For the text-containing cell, return its midpoint in [x, y] coordinate format. 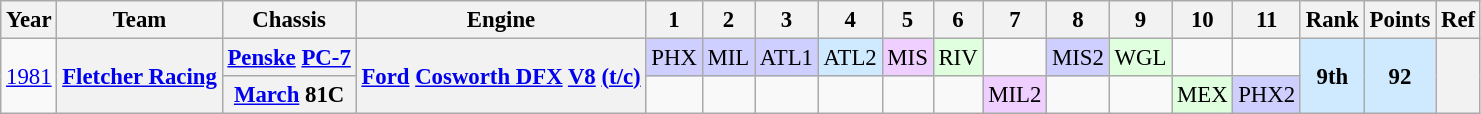
Chassis [289, 20]
7 [1015, 20]
MIS2 [1078, 58]
1981 [29, 76]
5 [908, 20]
MIL [728, 58]
PHX [674, 58]
8 [1078, 20]
PHX2 [1267, 95]
11 [1267, 20]
9th [1332, 76]
Rank [1332, 20]
MIL2 [1015, 95]
Engine [501, 20]
9 [1140, 20]
ATL1 [786, 58]
Ford Cosworth DFX V8 (t/c) [501, 76]
4 [850, 20]
Team [140, 20]
2 [728, 20]
MIS [908, 58]
MEX [1202, 95]
Points [1400, 20]
RIV [958, 58]
Year [29, 20]
92 [1400, 76]
10 [1202, 20]
Ref [1458, 20]
ATL2 [850, 58]
6 [958, 20]
1 [674, 20]
March 81C [289, 95]
3 [786, 20]
WGL [1140, 58]
Penske PC-7 [289, 58]
Fletcher Racing [140, 76]
